Determine the (x, y) coordinate at the center of the cell enclosing the given text.  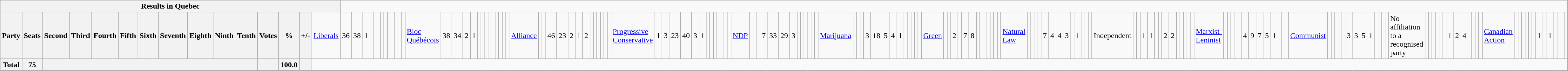
36 (346, 35)
Fifth (128, 35)
18 (877, 35)
Liberals (326, 35)
NDP (740, 35)
Marijuana (836, 35)
Sixth (148, 35)
75 (32, 65)
Seventh (173, 35)
No affiliation to a recognised party (1407, 35)
Canadian Action (1498, 35)
Progressive Conservative (633, 35)
Independent (1113, 35)
8 (972, 35)
Green (932, 35)
Party (11, 35)
+/- (306, 35)
33 (773, 35)
Marxist-Leninist (1209, 35)
Ninth (224, 35)
Tenth (246, 35)
Fourth (105, 35)
Bloc Québécois (423, 35)
Communist (1308, 35)
% (289, 35)
Eighth (200, 35)
34 (457, 35)
29 (784, 35)
9 (1252, 35)
40 (686, 35)
Natural Law (1014, 35)
Second (56, 35)
100.0 (289, 65)
Third (81, 35)
Alliance (524, 35)
46 (551, 35)
Results in Quebec (170, 6)
Seats (32, 35)
Total (11, 65)
Votes (268, 35)
